Find where the given text appears and provide that cell's center as (X, Y) coordinate. 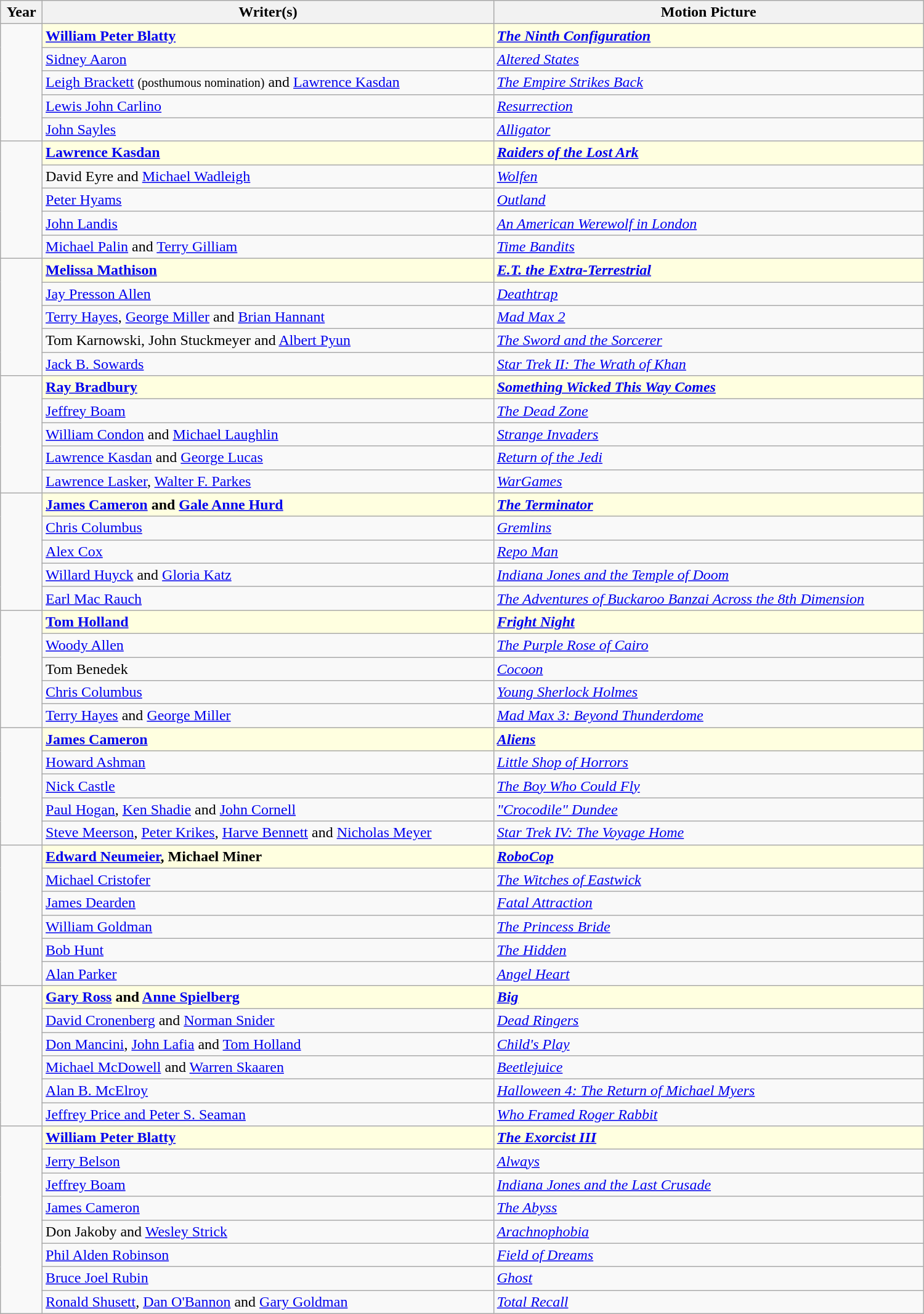
Indiana Jones and the Last Crusade (708, 1185)
Field of Dreams (708, 1255)
David Eyre and Michael Wadleigh (269, 176)
Nick Castle (269, 786)
Don Jakoby and Wesley Strick (269, 1231)
Alligator (708, 129)
Lawrence Kasdan (269, 153)
Dead Ringers (708, 1020)
Mad Max 2 (708, 317)
The Witches of Eastwick (708, 880)
Phil Alden Robinson (269, 1255)
Return of the Jedi (708, 458)
Cocoon (708, 668)
David Cronenberg and Norman Snider (269, 1020)
Lewis John Carlino (269, 106)
Leigh Brackett (posthumous nomination) and Lawrence Kasdan (269, 83)
The Ninth Configuration (708, 36)
Paul Hogan, Ken Shadie and John Cornell (269, 809)
Tom Holland (269, 622)
Steve Meerson, Peter Krikes, Harve Bennett and Nicholas Meyer (269, 833)
The Abyss (708, 1208)
Altered States (708, 59)
Little Shop of Horrors (708, 763)
Ronald Shusett, Dan O'Bannon and Gary Goldman (269, 1302)
The Princess Bride (708, 927)
Something Wicked This Way Comes (708, 387)
Wolfen (708, 176)
Alan Parker (269, 973)
Jay Presson Allen (269, 294)
The Empire Strikes Back (708, 83)
The Boy Who Could Fly (708, 786)
Arachnophobia (708, 1231)
Michael Cristofer (269, 880)
The Exorcist III (708, 1138)
John Landis (269, 223)
James Dearden (269, 903)
Writer(s) (269, 12)
The Sword and the Sorcerer (708, 341)
Tom Benedek (269, 668)
Halloween 4: The Return of Michael Myers (708, 1091)
Willard Huyck and Gloria Katz (269, 575)
Melissa Mathison (269, 270)
Angel Heart (708, 973)
The Terminator (708, 505)
Who Framed Roger Rabbit (708, 1114)
An American Werewolf in London (708, 223)
Jack B. Sowards (269, 364)
Edward Neumeier, Michael Miner (269, 856)
Ray Bradbury (269, 387)
Strange Invaders (708, 434)
The Dead Zone (708, 411)
Outland (708, 200)
Gremlins (708, 528)
Always (708, 1161)
Child's Play (708, 1044)
Terry Hayes and George Miller (269, 716)
Resurrection (708, 106)
Michael Palin and Terry Gilliam (269, 246)
Beetlejuice (708, 1068)
WarGames (708, 481)
Time Bandits (708, 246)
Aliens (708, 739)
Star Trek II: The Wrath of Khan (708, 364)
The Purple Rose of Cairo (708, 645)
Peter Hyams (269, 200)
Bruce Joel Rubin (269, 1278)
Gary Ross and Anne Spielberg (269, 997)
Total Recall (708, 1302)
"Crocodile" Dundee (708, 809)
Jerry Belson (269, 1161)
The Adventures of Buckaroo Banzai Across the 8th Dimension (708, 598)
Woody Allen (269, 645)
Alan B. McElroy (269, 1091)
Big (708, 997)
Sidney Aaron (269, 59)
Jeffrey Price and Peter S. Seaman (269, 1114)
Mad Max 3: Beyond Thunderdome (708, 716)
Alex Cox (269, 551)
Ghost (708, 1278)
Lawrence Lasker, Walter F. Parkes (269, 481)
Repo Man (708, 551)
The Hidden (708, 950)
Tom Karnowski, John Stuckmeyer and Albert Pyun (269, 341)
Star Trek IV: The Voyage Home (708, 833)
Michael McDowell and Warren Skaaren (269, 1068)
Raiders of the Lost Ark (708, 153)
Don Mancini, John Lafia and Tom Holland (269, 1044)
Howard Ashman (269, 763)
Earl Mac Rauch (269, 598)
Young Sherlock Holmes (708, 692)
Bob Hunt (269, 950)
James Cameron and Gale Anne Hurd (269, 505)
Lawrence Kasdan and George Lucas (269, 458)
Motion Picture (708, 12)
Deathtrap (708, 294)
Year (22, 12)
Fright Night (708, 622)
Indiana Jones and the Temple of Doom (708, 575)
Terry Hayes, George Miller and Brian Hannant (269, 317)
RoboCop (708, 856)
John Sayles (269, 129)
E.T. the Extra-Terrestrial (708, 270)
Fatal Attraction (708, 903)
William Condon and Michael Laughlin (269, 434)
William Goldman (269, 927)
